For the text-containing cell, return its midpoint in (x, y) coordinate format. 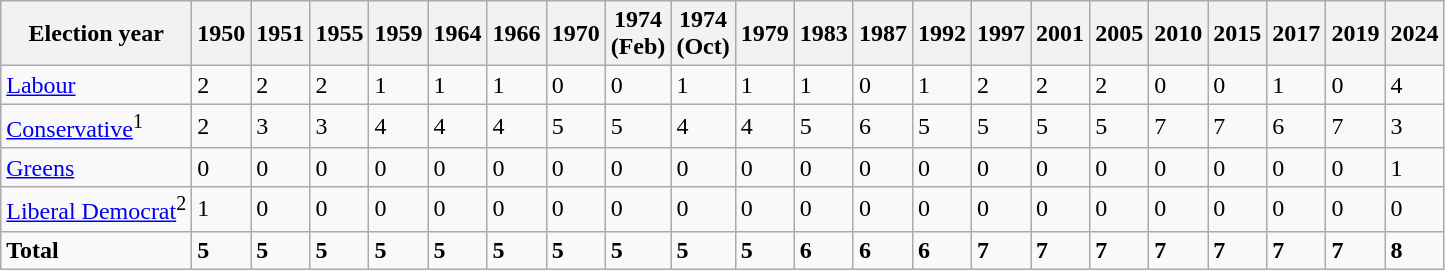
2010 (1178, 34)
Election year (96, 34)
1966 (516, 34)
1970 (576, 34)
2015 (1238, 34)
1974(Oct) (703, 34)
Conservative1 (96, 126)
Total (96, 250)
1964 (458, 34)
1950 (222, 34)
1955 (340, 34)
1997 (1002, 34)
8 (1414, 250)
1983 (824, 34)
2024 (1414, 34)
1974(Feb) (638, 34)
2005 (1120, 34)
Liberal Democrat2 (96, 208)
2017 (1296, 34)
Greens (96, 167)
1992 (942, 34)
2001 (1060, 34)
Labour (96, 85)
1959 (398, 34)
2019 (1356, 34)
1987 (882, 34)
1979 (764, 34)
1951 (280, 34)
